Identify which cell holds the provided text, then report its (X, Y) central coordinate. 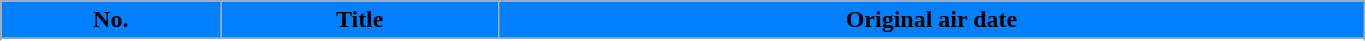
Original air date (932, 20)
No. (111, 20)
Title (360, 20)
